From the cell containing the given text, extract its center point as (x, y) coordinate. 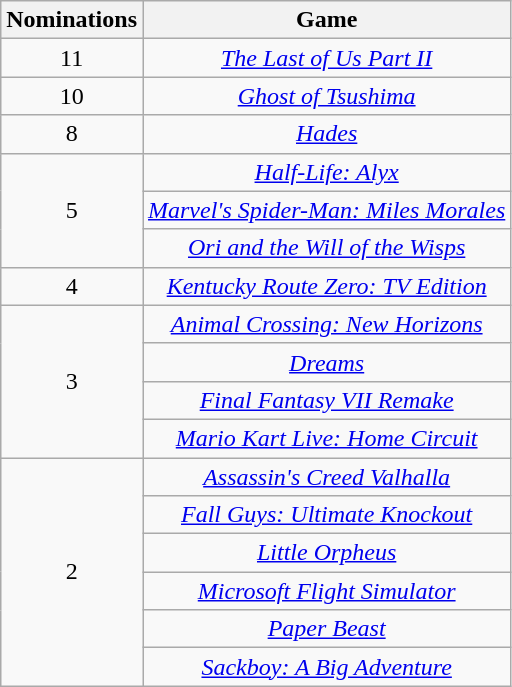
Kentucky Route Zero: TV Edition (326, 286)
Hades (326, 134)
10 (72, 96)
5 (72, 210)
Ghost of Tsushima (326, 96)
Animal Crossing: New Horizons (326, 324)
Mario Kart Live: Home Circuit (326, 438)
8 (72, 134)
The Last of Us Part II (326, 58)
Paper Beast (326, 629)
2 (72, 572)
Half-Life: Alyx (326, 172)
Marvel's Spider-Man: Miles Morales (326, 210)
3 (72, 381)
Dreams (326, 362)
Game (326, 20)
Sackboy: A Big Adventure (326, 667)
Fall Guys: Ultimate Knockout (326, 515)
Little Orpheus (326, 553)
Nominations (72, 20)
Final Fantasy VII Remake (326, 400)
Assassin's Creed Valhalla (326, 477)
11 (72, 58)
Microsoft Flight Simulator (326, 591)
4 (72, 286)
Ori and the Will of the Wisps (326, 248)
